Extract the (X, Y) coordinate from the center of the cell holding the provided text.  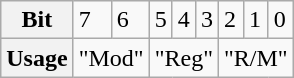
6 (130, 20)
2 (230, 20)
7 (92, 20)
4 (184, 20)
"R/M" (256, 58)
1 (256, 20)
"Mod" (111, 58)
Usage (37, 58)
"Reg" (184, 58)
5 (160, 20)
3 (206, 20)
0 (280, 20)
Bit (37, 20)
